Output the (x, y) coordinate of the center of the cell containing the given text.  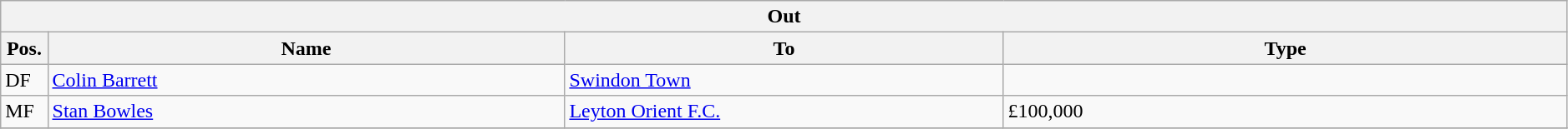
Out (784, 17)
Swindon Town (784, 80)
Type (1285, 48)
Colin Barrett (306, 80)
Name (306, 48)
Leyton Orient F.C. (784, 112)
To (784, 48)
£100,000 (1285, 112)
MF (24, 112)
Pos. (24, 48)
Stan Bowles (306, 112)
DF (24, 80)
